Identify which cell holds the provided text, then report its [X, Y] central coordinate. 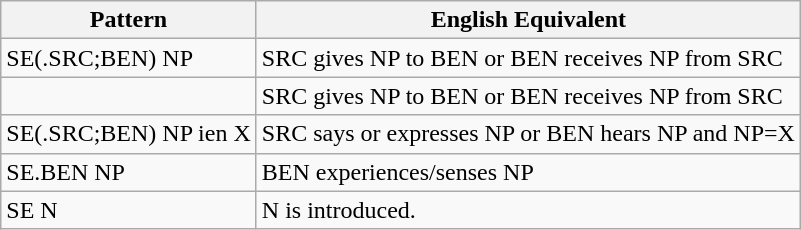
BEN experiences/senses NP [528, 172]
SE N [129, 210]
N is introduced. [528, 210]
English Equivalent [528, 20]
SE(.SRC;BEN) NP [129, 58]
SRC says or expresses NP or BEN hears NP and NP=X [528, 134]
Pattern [129, 20]
SE.BEN NP [129, 172]
SE(.SRC;BEN) NP ien X [129, 134]
